Detect which cell encompasses the target text, then output its [X, Y] center coordinate. 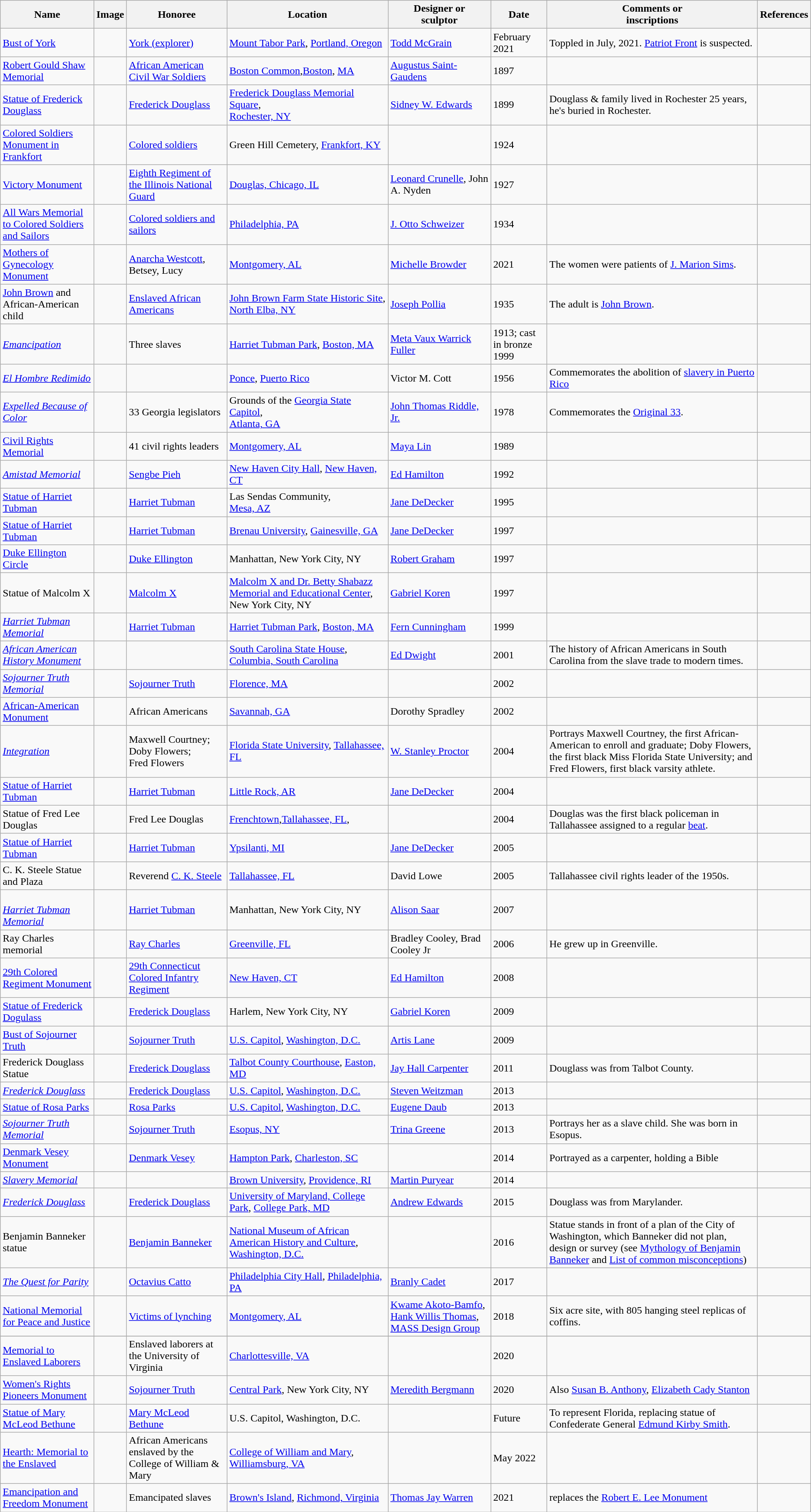
1956 [519, 378]
Statue of Frederick Douglass [47, 105]
Toppled in July, 2021. Patriot Front is suspected. [652, 42]
Location [308, 15]
African American History Monument [47, 655]
1999 [519, 627]
National Museum of African American History and Culture, Washington, D.C. [308, 1242]
Robert Gould Shaw Memorial [47, 71]
1924 [519, 145]
Martin Puryear [439, 1180]
Colored Soldiers Monument in Frankfort [47, 145]
Dorothy Spradley [439, 711]
Michelle Browder [439, 264]
2016 [519, 1242]
Emancipation and Freedom Monument [47, 1498]
Philadelphia City Hall, Philadelphia, PA [308, 1282]
Fern Cunningham [439, 627]
Trina Greene [439, 1130]
41 civil rights leaders [177, 446]
Mount Tabor Park, Portland, Oregon [308, 42]
2018 [519, 1316]
Esopus, NY [308, 1130]
He grew up in Greenville. [652, 943]
Brenau University, Gainesville, GA [308, 531]
1913; cast in bronze 1999 [519, 344]
Eugene Daub [439, 1107]
Greenville, FL [308, 943]
The history of African Americans in South Carolina from the slave trade to modern times. [652, 655]
May 2022 [519, 1458]
University of Maryland, College Park, College Park, MD [308, 1202]
South Carolina State House, Columbia, South Carolina [308, 655]
Integration [47, 751]
Slavery Memorial [47, 1180]
Image [110, 15]
W. Stanley Proctor [439, 751]
Douglass was from Talbot County. [652, 1068]
Robert Graham [439, 559]
Also Susan B. Anthony, Elizabeth Cady Stanton [652, 1389]
New Haven City Hall, New Haven, CT [308, 475]
Enslaved laborers at the University of Virginia [177, 1356]
Maya Lin [439, 446]
Commemorates the abolition of slavery in Puerto Rico [652, 378]
Grounds of the Georgia State Capitol,Atlanta, GA [308, 412]
Charlottesville, VA [308, 1356]
Statue of Rosa Parks [47, 1107]
1989 [519, 446]
Bust of York [47, 42]
Boston Common,Boston, MA [308, 71]
Philadelphia, PA [308, 224]
Rosa Parks [177, 1107]
Tallahassee, FL [308, 876]
African Americans [177, 711]
Alison Saar [439, 910]
African-American Monument [47, 711]
Victims of lynching [177, 1316]
Name [47, 15]
Artis Lane [439, 1040]
Green Hill Cemetery, Frankfort, KY [308, 145]
Douglass & family lived in Rochester 25 years, he's buried in Rochester. [652, 105]
Anarcha Westcott, Betsey, Lucy [177, 264]
National Memorial for Peace and Justice [47, 1316]
Duke Ellington [177, 559]
J. Otto Schweizer [439, 224]
1927 [519, 185]
All Wars Memorial to Colored Soldiers and Sailors [47, 224]
Victor M. Cott [439, 378]
Statue of Frederick Dogulass [47, 1012]
The Quest for Parity [47, 1282]
Enslaved African Americans [177, 304]
Civil Rights Memorial [47, 446]
2015 [519, 1202]
Joseph Pollia [439, 304]
Malcolm X [177, 593]
Denmark Vesey [177, 1157]
Date [519, 15]
Emancipated slaves [177, 1498]
References [784, 15]
Octavius Catto [177, 1282]
Augustus Saint-Gaudens [439, 71]
Malcolm X and Dr. Betty Shabazz Memorial and Educational Center, New York City, NY [308, 593]
College of William and Mary, Williamsburg, VA [308, 1458]
2001 [519, 655]
Ypsilanti, MI [308, 847]
Mothers of Gynecology Monument [47, 264]
El Hombre Redimido [47, 378]
33 Georgia legislators [177, 412]
Fred Lee Douglas [177, 819]
2011 [519, 1068]
Sidney W. Edwards [439, 105]
Comments orinscriptions [652, 15]
29th Connecticut Colored Infantry Regiment [177, 978]
Six acre site, with 805 hanging steel replicas of coffins. [652, 1316]
C. K. Steele Statue and Plaza [47, 876]
replaces the Robert E. Lee Monument [652, 1498]
African American Civil War Soldiers [177, 71]
African Americans enslaved by the College of William & Mary [177, 1458]
Leonard Crunelle, John A. Nyden [439, 185]
Portrayed as a carpenter, holding a Bible [652, 1157]
Emancipation [47, 344]
John Thomas Riddle, Jr. [439, 412]
Brown University, Providence, RI [308, 1180]
Little Rock, AR [308, 791]
The adult is John Brown. [652, 304]
Frenchtown,Tallahassee, FL, [308, 819]
Honoree [177, 15]
Florence, MA [308, 683]
2017 [519, 1282]
Frederick Douglass Statue [47, 1068]
Hampton Park, Charleston, SC [308, 1157]
Colored soldiers and sailors [177, 224]
Tallahassee civil rights leader of the 1950s. [652, 876]
2007 [519, 910]
Talbot County Courthouse, Easton, MD [308, 1068]
Amistad Memorial [47, 475]
Women's Rights Pioneers Monument [47, 1389]
Ponce, Puerto Rico [308, 378]
Three slaves [177, 344]
29th Colored Regiment Monument [47, 978]
Maxwell Courtney;Doby Flowers;Fred Flowers [177, 751]
1978 [519, 412]
Portrays her as a slave child. She was born in Esopus. [652, 1130]
Colored soldiers [177, 145]
Sengbe Pieh [177, 475]
2006 [519, 943]
To represent Florida, replacing statue of Confederate General Edmund Kirby Smith. [652, 1418]
York (explorer) [177, 42]
1992 [519, 475]
Thomas Jay Warren [439, 1498]
David Lowe [439, 876]
Duke Ellington Circle [47, 559]
Ray Charles memorial [47, 943]
Expelled Because of Color [47, 412]
Statue of Mary McLeod Bethune [47, 1418]
The women were patients of J. Marion Sims. [652, 264]
Meredith Bergmann [439, 1389]
Ed Dwight [439, 655]
Steven Weitzman [439, 1091]
1934 [519, 224]
Bradley Cooley, Brad Cooley Jr [439, 943]
New Haven, CT [308, 978]
Todd McGrain [439, 42]
Hearth: Memorial to the Enslaved [47, 1458]
John Brown Farm State Historic Site, North Elba, NY [308, 304]
Ray Charles [177, 943]
Las Sendas Community,Mesa, AZ [308, 502]
2008 [519, 978]
February 2021 [519, 42]
1935 [519, 304]
Mary McLeod Bethune [177, 1418]
Commemorates the Original 33. [652, 412]
Frederick Douglass Memorial Square,Rochester, NY [308, 105]
Future [519, 1418]
Victory Monument [47, 185]
Douglas, Chicago, IL [308, 185]
Designer orsculptor [439, 15]
Memorial to Enslaved Laborers [47, 1356]
Andrew Edwards [439, 1202]
Central Park, New York City, NY [308, 1389]
Benjamin Banneker statue [47, 1242]
Savannah, GA [308, 711]
1897 [519, 71]
Denmark Vesey Monument [47, 1157]
Statue of Fred Lee Douglas [47, 819]
Meta Vaux Warrick Fuller [439, 344]
Jay Hall Carpenter [439, 1068]
John Brown and African-American child [47, 304]
1899 [519, 105]
Eighth Regiment of the Illinois National Guard [177, 185]
1995 [519, 502]
Bust of Sojourner Truth [47, 1040]
Reverend C. K. Steele [177, 876]
Douglas was the first black policeman in Tallahassee assigned to a regular beat. [652, 819]
Douglass was from Marylander. [652, 1202]
Florida State University, Tallahassee, FL [308, 751]
Brown's Island, Richmond, Virginia [308, 1498]
Benjamin Banneker [177, 1242]
Branly Cadet [439, 1282]
Statue of Malcolm X [47, 593]
Kwame Akoto-Bamfo, Hank Willis Thomas, MASS Design Group [439, 1316]
Harlem, New York City, NY [308, 1012]
